For the text-containing cell, return its midpoint in [x, y] coordinate format. 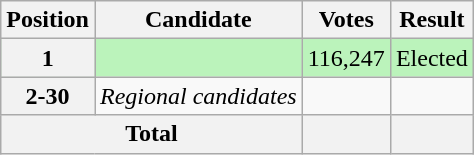
1 [48, 58]
116,247 [346, 58]
Votes [346, 20]
2-30 [48, 96]
Total [152, 134]
Position [48, 20]
Regional candidates [198, 96]
Elected [432, 58]
Candidate [198, 20]
Result [432, 20]
